Determine the (x, y) coordinate at the center of the cell enclosing the given text.  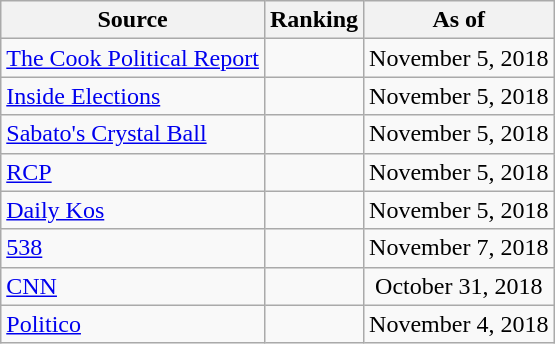
As of (459, 20)
Inside Elections (133, 96)
Sabato's Crystal Ball (133, 134)
Source (133, 20)
Daily Kos (133, 210)
October 31, 2018 (459, 286)
Politico (133, 324)
November 7, 2018 (459, 248)
The Cook Political Report (133, 58)
538 (133, 248)
Ranking (314, 20)
November 4, 2018 (459, 324)
CNN (133, 286)
RCP (133, 172)
